Capture the cell that displays the provided text and extract its [x, y] central coordinate. 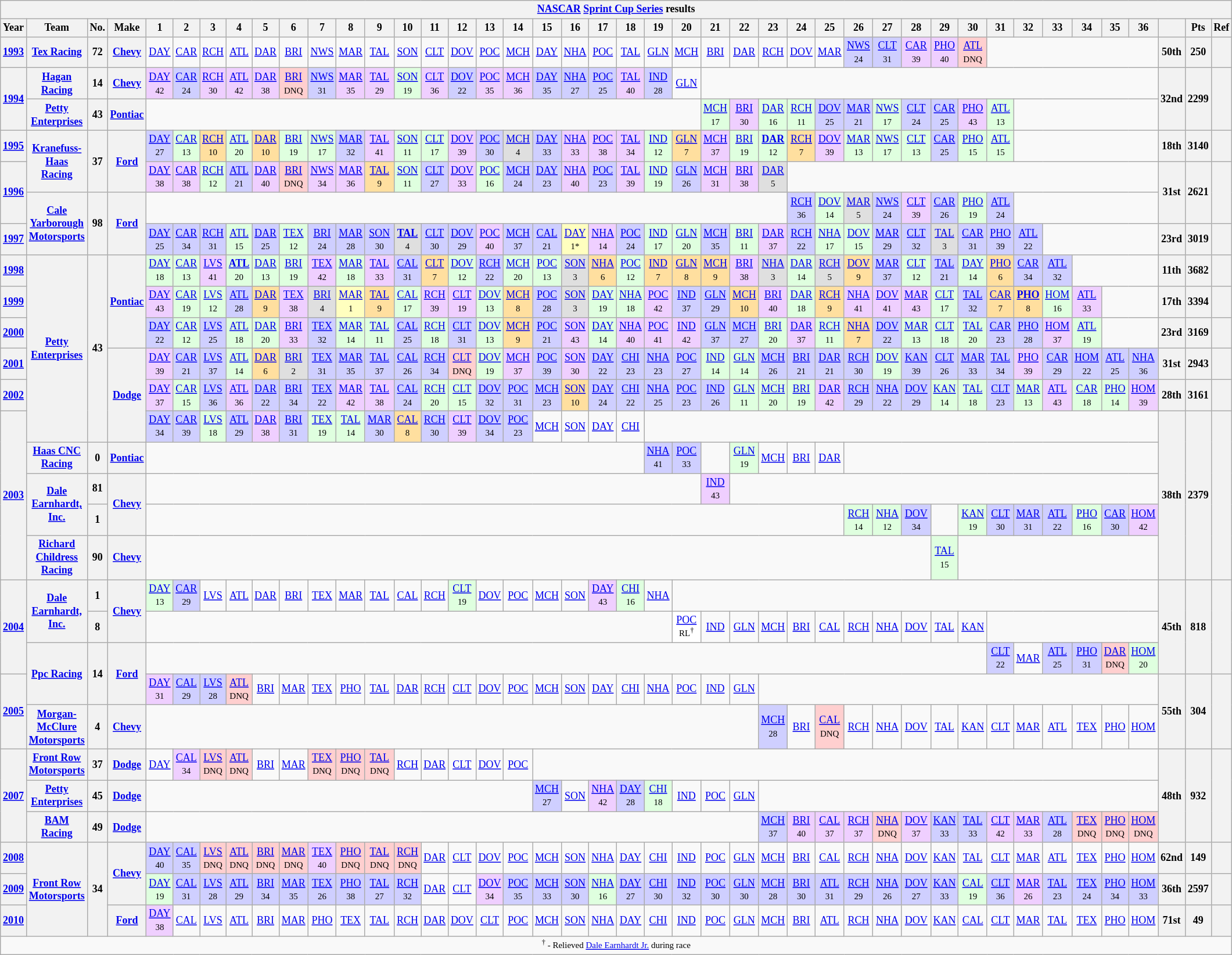
CAR7 [1000, 301]
BRI21 [802, 364]
MCH24 [518, 177]
NWS34 [322, 177]
0 [98, 458]
MCH4 [518, 146]
GLN37 [716, 333]
DAY25 [160, 239]
Team [57, 28]
ATL13 [1000, 114]
CAR38 [186, 177]
MAR31 [1028, 520]
CAR18 [1087, 395]
CAR31 [973, 239]
POC25 [603, 84]
32nd [1172, 99]
1997 [14, 239]
NHA6 [603, 271]
CAR30 [1115, 520]
NHA18 [631, 301]
1999 [14, 301]
818 [1198, 627]
11 [434, 28]
CAR24 [186, 84]
BRI2 [293, 364]
NHA17 [829, 239]
NHA23 [658, 364]
MAR28 [351, 239]
25 [829, 28]
17 [603, 28]
28 [916, 28]
18th [1172, 146]
PHO40 [944, 52]
CAL24 [408, 395]
3169 [1198, 333]
2597 [1198, 889]
TAL23 [1057, 889]
DAY23 [547, 177]
DAY37 [160, 395]
MAR42 [351, 395]
CHI30 [658, 889]
NHA26 [888, 889]
Ppc Racing [57, 674]
1994 [14, 99]
NHA12 [888, 520]
DOV41 [888, 301]
DAY40 [160, 858]
POC21 [547, 333]
TEX19 [322, 426]
BRI4 [322, 301]
MAR14 [351, 333]
MCH8 [518, 301]
62nd [1172, 858]
DOV12 [462, 271]
72 [98, 52]
DAY42 [160, 84]
MCH23 [547, 395]
KAN19 [973, 520]
POCRL† [687, 627]
3394 [1198, 301]
DAY13 [160, 595]
CLT7 [434, 271]
ATL24 [1000, 208]
CLT12 [916, 271]
HOM16 [1057, 301]
ATL19 [1087, 333]
IND26 [716, 395]
2004 [14, 627]
LVS41 [213, 271]
TAL39 [631, 177]
1996 [14, 193]
POC31 [518, 395]
CHI18 [658, 796]
81 [98, 489]
MAR37 [888, 271]
POC38 [603, 146]
ATL33 [1087, 301]
POC16 [490, 177]
2010 [14, 921]
DAR20 [266, 333]
MCH36 [518, 84]
CAR15 [186, 395]
32 [1028, 28]
45 [98, 796]
CLT24 [916, 114]
DAY24 [603, 395]
LVS25 [213, 333]
CAL34 [186, 764]
GLN14 [744, 364]
Cale Yarborough Motorsports [57, 223]
ATL18 [239, 333]
2008 [14, 858]
MCH31 [716, 177]
SON19 [408, 84]
PHO16 [1087, 520]
6 [293, 28]
CAR [186, 52]
35 [1115, 28]
MAR29 [888, 239]
NHA22 [888, 395]
IND28 [658, 84]
DOV32 [490, 395]
GLN8 [687, 271]
250 [1198, 52]
CAR26 [944, 208]
MCH33 [547, 889]
TAL20 [973, 333]
DOV14 [829, 208]
CLT15 [462, 395]
RCH5 [829, 271]
DAY31 [160, 690]
CLT22 [1000, 658]
48th [1172, 796]
CLTDNQ [462, 364]
CLT23 [1000, 395]
13 [490, 28]
POC27 [687, 364]
RCH37 [859, 827]
PHO15 [973, 146]
PHO19 [973, 208]
MAR32 [351, 146]
28th [1172, 395]
36 [1143, 28]
NHADNQ [888, 827]
TAL37 [379, 364]
DAR25 [266, 239]
HOM39 [1143, 395]
NASCAR Sprint Cup Series results [616, 9]
NWS31 [322, 84]
HOMDNQ [1143, 827]
2005 [14, 712]
15 [547, 28]
MAR18 [351, 271]
PHO38 [351, 889]
CAR19 [186, 301]
CAL21 [547, 239]
TAL11 [379, 333]
TEX22 [322, 395]
BRI24 [322, 239]
CAL29 [186, 690]
Richard Childress Racing [57, 558]
SON10 [575, 395]
Morgan-McClure Motorsports [57, 727]
2003 [14, 495]
55th [1172, 712]
IND12 [658, 146]
DAR21 [829, 364]
RCH39 [434, 301]
POC12 [631, 271]
71st [1172, 921]
CAL26 [408, 364]
23 [773, 28]
TEX12 [293, 239]
3682 [1198, 271]
GLN11 [744, 395]
TEX32 [322, 333]
2299 [1198, 99]
RCH36 [802, 208]
CAL25 [408, 333]
NHA33 [575, 146]
LVS36 [213, 395]
LVS12 [213, 301]
TAL41 [379, 146]
DAR5 [773, 177]
KAN39 [916, 364]
NHA36 [1143, 364]
149 [1198, 858]
ATL31 [829, 889]
ATL14 [239, 364]
RCH7 [802, 146]
MCH10 [744, 301]
PHO34 [1115, 889]
2009 [14, 889]
2379 [1198, 495]
DAR22 [266, 395]
RCH31 [213, 239]
TAL4 [408, 239]
NHA7 [859, 333]
IND7 [658, 271]
RCH32 [408, 889]
MAR26 [1028, 889]
5 [266, 28]
TAL18 [973, 395]
CLT26 [944, 364]
TEX42 [322, 271]
10 [408, 28]
No. [98, 28]
HOM42 [1143, 520]
RCH9 [829, 301]
CAL35 [186, 858]
MAR30 [379, 426]
1995 [14, 146]
NHA14 [603, 239]
TAL3 [944, 239]
RCH20 [434, 395]
DOV37 [916, 827]
POC28 [547, 301]
MCH35 [716, 239]
ATL36 [239, 395]
DAY33 [547, 146]
HOM37 [1057, 333]
GLN19 [744, 458]
IND17 [658, 239]
TAL29 [379, 84]
31 [1000, 28]
HOM20 [1143, 658]
NHA16 [603, 889]
NHA27 [575, 84]
24 [802, 28]
304 [1198, 712]
11th [1172, 271]
21 [716, 28]
DOV27 [916, 889]
TAL14 [351, 426]
DAR14 [802, 271]
BRI11 [744, 239]
NHA25 [658, 395]
Ref [1222, 28]
CLT13 [916, 146]
TAL15 [944, 558]
12 [462, 28]
MAR43 [916, 301]
DAR16 [773, 114]
CAR12 [186, 333]
LVS37 [213, 364]
2943 [1198, 364]
RCHDNQ [408, 858]
2000 [14, 333]
DAR6 [266, 364]
RCH12 [213, 177]
RCH14 [859, 520]
CHI16 [631, 595]
LVS18 [213, 426]
1993 [14, 52]
3161 [1198, 395]
GLN29 [716, 301]
22 [744, 28]
CAR23 [1000, 333]
CLT32 [916, 239]
GLN7 [687, 146]
RCH18 [434, 333]
TAL21 [944, 271]
2 [186, 28]
PHO43 [973, 114]
IND32 [687, 889]
19 [658, 28]
POC42 [658, 301]
DAY18 [160, 271]
Kranefuss-Haas Racing [57, 161]
RCH34 [434, 364]
DAR18 [802, 301]
CAL8 [408, 426]
POC39 [547, 364]
DAR42 [829, 395]
ATL21 [239, 177]
DAR40 [266, 177]
38th [1172, 495]
90 [98, 558]
ATL43 [1057, 395]
3140 [1198, 146]
NHA42 [603, 796]
TEX31 [322, 364]
IND43 [716, 489]
PHO28 [1028, 333]
RCH10 [213, 146]
2007 [14, 796]
POC41 [658, 333]
Haas CNC Racing [57, 458]
DAR12 [773, 146]
CAL37 [829, 827]
DOV9 [859, 271]
MAR36 [351, 177]
NWS [322, 52]
45th [1172, 627]
20 [687, 28]
CLT18 [944, 333]
BAM Racing [57, 827]
BRI31 [293, 426]
HOM22 [1087, 364]
POC13 [547, 271]
98 [98, 223]
2002 [14, 395]
DOV25 [829, 114]
MAR1 [351, 301]
POC40 [490, 239]
ATL42 [239, 84]
29 [944, 28]
CAL17 [408, 301]
BRI33 [293, 333]
DAR9 [266, 301]
† - Relieved Dale Earnhardt Jr. during race [616, 945]
Pts [1198, 28]
18 [631, 28]
CALDNQ [829, 727]
7 [322, 28]
POC24 [631, 239]
Tex Racing [57, 52]
IND42 [687, 333]
DAY35 [547, 84]
DAY39 [160, 364]
TEX38 [293, 301]
BRI20 [773, 333]
TEX40 [322, 858]
DOV33 [462, 177]
DAY1* [575, 239]
Hagan Racing [57, 84]
HOM33 [1143, 889]
TAL27 [379, 889]
1998 [14, 271]
NHA3 [773, 271]
SON43 [575, 333]
POC33 [687, 458]
DAR13 [266, 271]
16 [575, 28]
DOV15 [859, 239]
50th [1172, 52]
GLN26 [687, 177]
PHO6 [1000, 271]
26 [859, 28]
DAY34 [160, 426]
PHO31 [1087, 658]
DAY28 [631, 796]
TEX24 [1087, 889]
CAR21 [186, 364]
9 [379, 28]
TEX26 [322, 889]
CLT42 [1000, 827]
Make [127, 28]
932 [1198, 796]
GLN30 [744, 889]
2621 [1198, 193]
CHI23 [631, 364]
Year [14, 28]
27 [888, 28]
CLT27 [434, 177]
TAL32 [973, 301]
MAR21 [859, 114]
CAL19 [973, 889]
PHO14 [1115, 395]
MCH26 [773, 364]
MARDNQ [293, 858]
30 [973, 28]
TAL38 [379, 395]
36th [1172, 889]
3019 [1198, 239]
33 [1057, 28]
DARDNQ [1115, 658]
MCH17 [716, 114]
PHO8 [1028, 301]
CHI22 [631, 395]
ATL32 [1057, 271]
17th [1172, 301]
GLN20 [687, 239]
KAN14 [944, 395]
MAR5 [859, 208]
3 [213, 28]
IND37 [687, 301]
IND14 [716, 364]
2001 [14, 364]
DAR10 [266, 146]
TAL40 [631, 84]
IND19 [658, 177]
